Search for the cell housing the specified text and yield its [x, y] center coordinate. 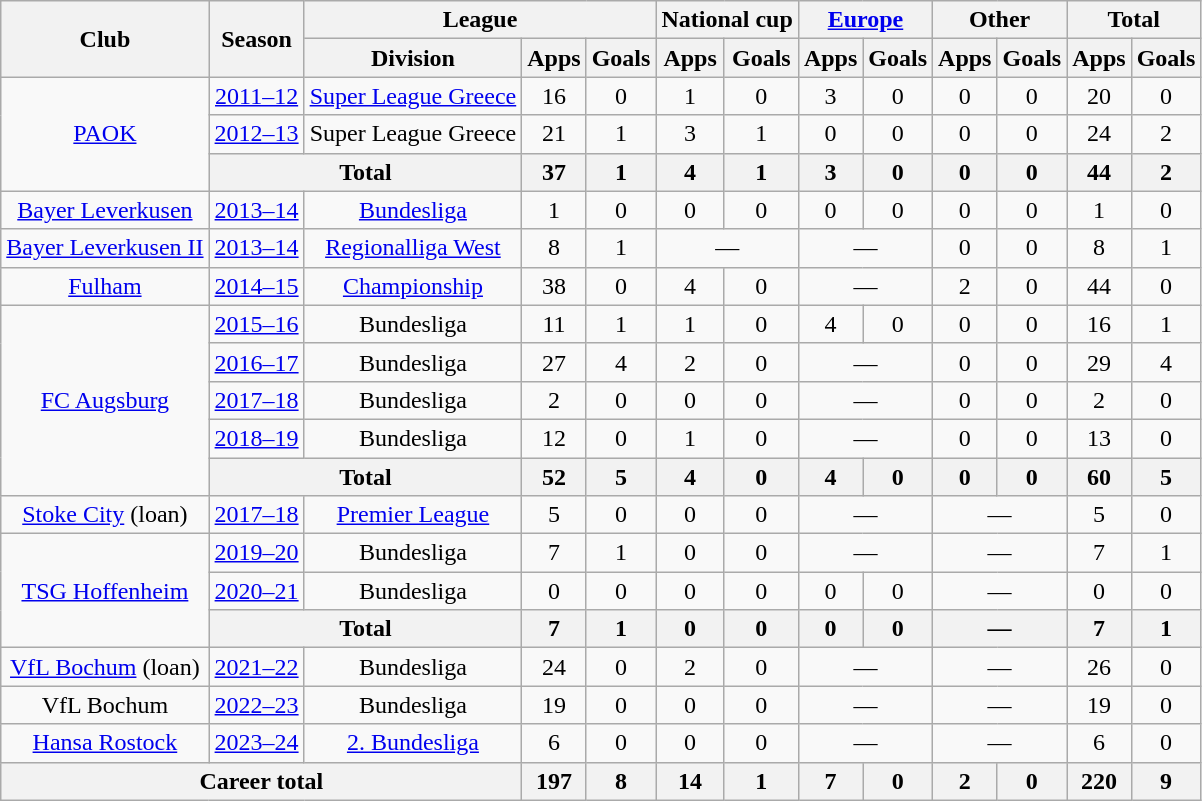
PAOK [105, 134]
2015–16 [256, 324]
VfL Bochum [105, 705]
220 [1099, 781]
2021–22 [256, 667]
Club [105, 39]
Fulham [105, 286]
Europe [865, 20]
29 [1099, 362]
Division [413, 58]
37 [554, 172]
2. Bundesliga [413, 743]
Championship [413, 286]
2012–13 [256, 134]
2018–19 [256, 438]
20 [1099, 96]
Career total [262, 781]
2023–24 [256, 743]
2022–23 [256, 705]
52 [554, 477]
12 [554, 438]
26 [1099, 667]
Regionalliga West [413, 248]
Premier League [413, 515]
Bayer Leverkusen II [105, 248]
2011–12 [256, 96]
Hansa Rostock [105, 743]
27 [554, 362]
2014–15 [256, 286]
2020–21 [256, 591]
14 [690, 781]
21 [554, 134]
FC Augsburg [105, 400]
Other [1000, 20]
Stoke City (loan) [105, 515]
2019–20 [256, 553]
League [480, 20]
13 [1099, 438]
VfL Bochum (loan) [105, 667]
National cup [727, 20]
11 [554, 324]
Bayer Leverkusen [105, 210]
9 [1166, 781]
197 [554, 781]
2016–17 [256, 362]
60 [1099, 477]
38 [554, 286]
TSG Hoffenheim [105, 591]
Season [256, 39]
